For the text-containing cell, return its midpoint in [x, y] coordinate format. 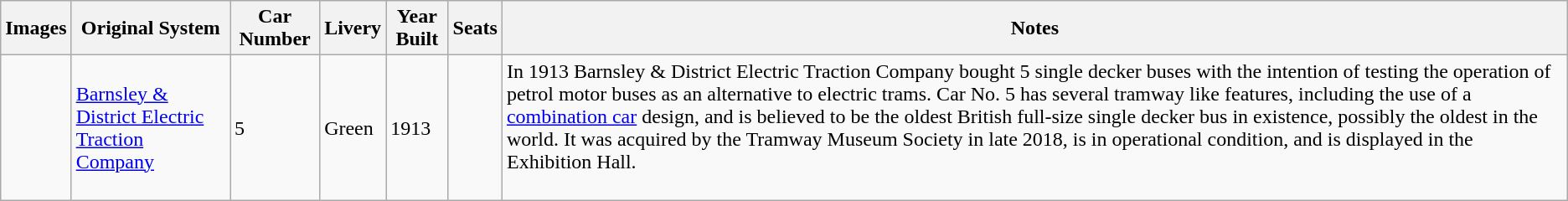
Images [36, 28]
Green [353, 127]
1913 [417, 127]
Car Number [275, 28]
Notes [1034, 28]
Seats [475, 28]
Year Built [417, 28]
Barnsley & District Electric Traction Company [151, 127]
Livery [353, 28]
Original System [151, 28]
5 [275, 127]
